Search for the cell housing the specified text and yield its (x, y) center coordinate. 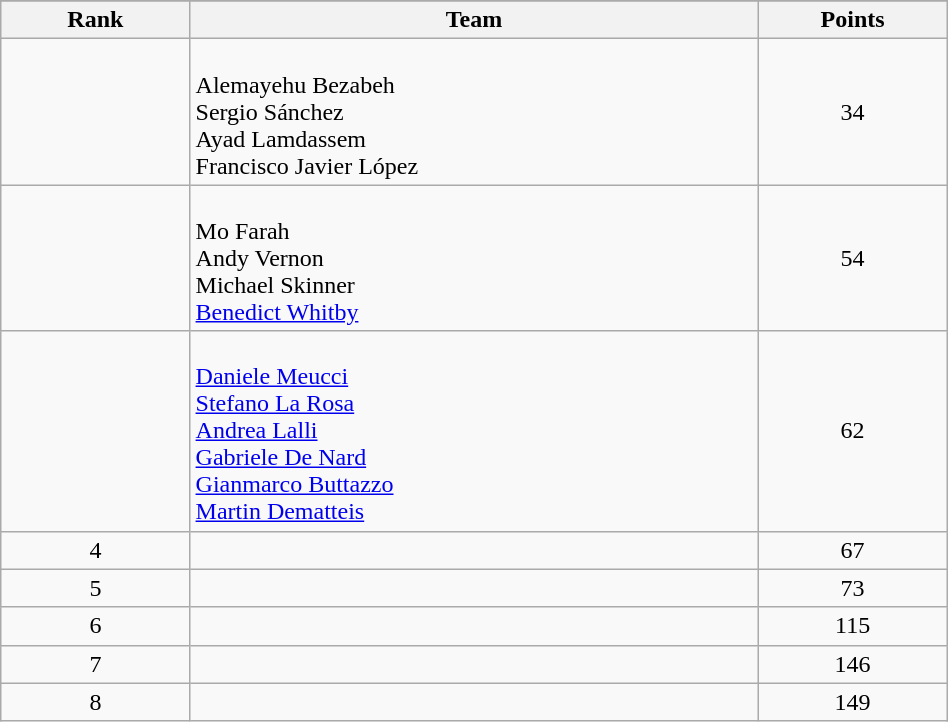
Daniele MeucciStefano La RosaAndrea LalliGabriele De NardGianmarco ButtazzoMartin Dematteis (474, 431)
Points (852, 20)
7 (96, 664)
146 (852, 664)
54 (852, 258)
5 (96, 588)
Rank (96, 20)
8 (96, 702)
4 (96, 550)
34 (852, 112)
67 (852, 550)
149 (852, 702)
Team (474, 20)
115 (852, 626)
Mo FarahAndy VernonMichael SkinnerBenedict Whitby (474, 258)
Alemayehu BezabehSergio SánchezAyad LamdassemFrancisco Javier López (474, 112)
6 (96, 626)
62 (852, 431)
73 (852, 588)
